Locate the cell with the specified text and output its (x, y) center coordinate. 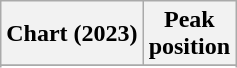
Chart (2023) (72, 34)
Peakposition (189, 34)
